Locate the cell with the specified text and output its (x, y) center coordinate. 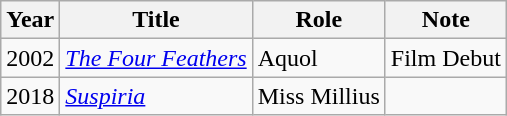
Role (318, 20)
Film Debut (446, 58)
Title (156, 20)
2002 (30, 58)
Miss Millius (318, 96)
Suspiria (156, 96)
The Four Feathers (156, 58)
Note (446, 20)
Aquol (318, 58)
2018 (30, 96)
Year (30, 20)
